Extract the (x, y) coordinate from the center of the cell holding the provided text.  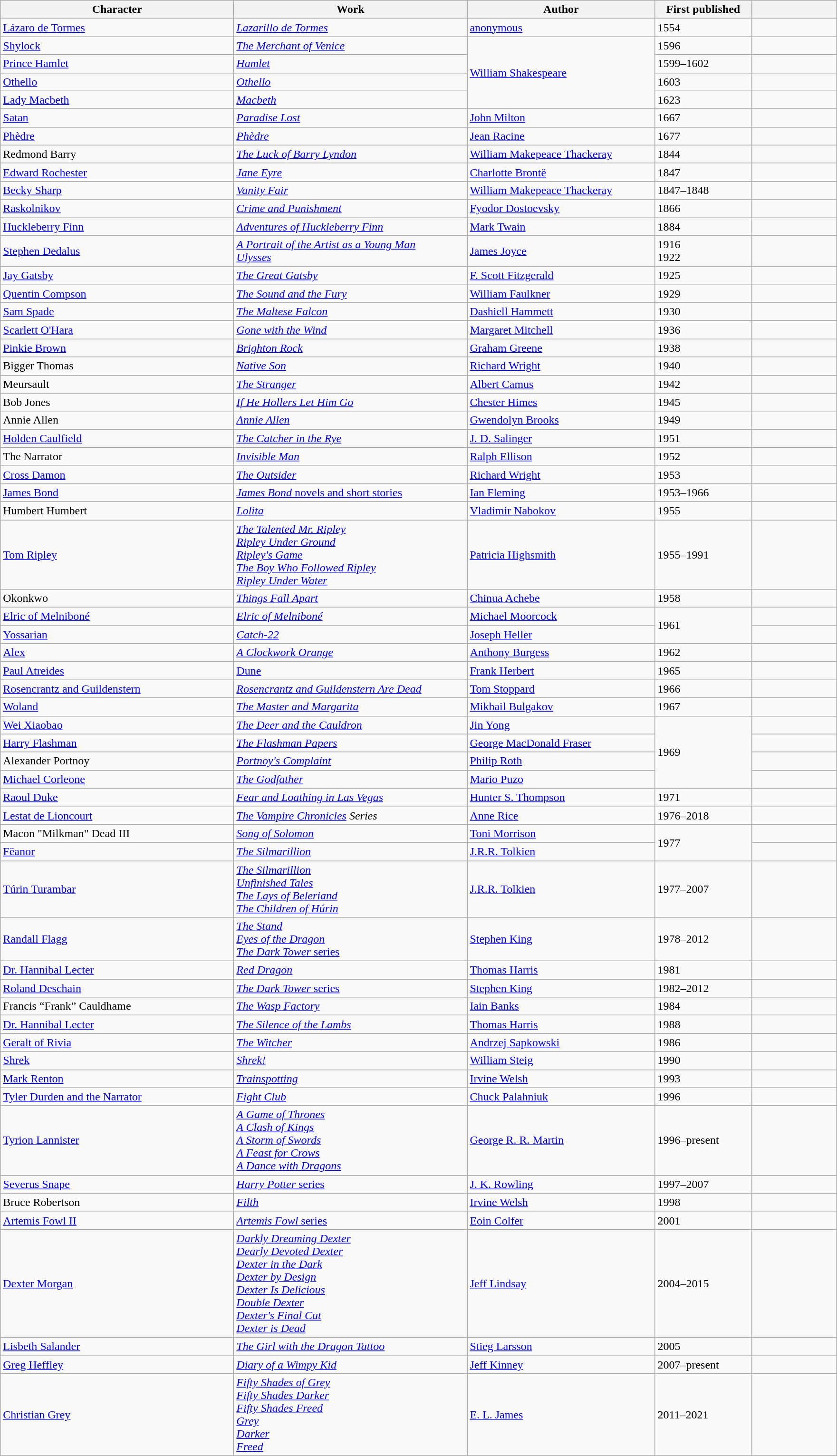
Vladimir Nabokov (561, 511)
Tyrion Lannister (117, 1140)
Shrek (117, 1061)
Iain Banks (561, 1006)
Gwendolyn Brooks (561, 420)
Fëanor (117, 851)
Darkly Dreaming DexterDearly Devoted DexterDexter in the DarkDexter by DesignDexter Is DeliciousDouble DexterDexter's Final CutDexter is Dead (351, 1283)
Work (351, 10)
Shrek! (351, 1061)
J. D. Salinger (561, 438)
E. L. James (561, 1415)
William Shakespeare (561, 73)
2001 (703, 1220)
Albert Camus (561, 384)
Fear and Loathing in Las Vegas (351, 797)
Rosencrantz and Guildenstern (117, 689)
Prince Hamlet (117, 64)
Jeff Lindsay (561, 1283)
Mario Puzo (561, 779)
Holden Caulfield (117, 438)
The Godfather (351, 779)
Jeff Kinney (561, 1365)
Mark Renton (117, 1079)
Shylock (117, 46)
1847 (703, 172)
Trainspotting (351, 1079)
1945 (703, 402)
1977–2007 (703, 889)
19161922 (703, 251)
Jin Yong (561, 725)
J. K. Rowling (561, 1184)
Lázaro de Tormes (117, 28)
1952 (703, 456)
1940 (703, 366)
1938 (703, 348)
Dashiell Hammett (561, 312)
Patricia Highsmith (561, 555)
1667 (703, 118)
Bigger Thomas (117, 366)
Invisible Man (351, 456)
The Luck of Barry Lyndon (351, 154)
Tyler Durden and the Narrator (117, 1097)
Mark Twain (561, 227)
The Wasp Factory (351, 1006)
Lisbeth Salander (117, 1346)
1623 (703, 100)
Lady Macbeth (117, 100)
Okonkwo (117, 598)
Sam Spade (117, 312)
James Bond novels and short stories (351, 492)
The Talented Mr. RipleyRipley Under GroundRipley's GameThe Boy Who Followed RipleyRipley Under Water (351, 555)
Humbert Humbert (117, 511)
Greg Heffley (117, 1365)
1929 (703, 294)
Quentin Compson (117, 294)
Filth (351, 1202)
Fight Club (351, 1097)
1997–2007 (703, 1184)
Geralt of Rivia (117, 1042)
Author (561, 10)
1958 (703, 598)
The Silence of the Lambs (351, 1024)
Eoin Colfer (561, 1220)
Vanity Fair (351, 190)
1930 (703, 312)
Fifty Shades of GreyFifty Shades DarkerFifty Shades FreedGreyDarkerFreed (351, 1415)
Scarlett O'Hara (117, 330)
Alex (117, 653)
2005 (703, 1346)
The Stranger (351, 384)
1951 (703, 438)
1955 (703, 511)
F. Scott Fitzgerald (561, 276)
1953 (703, 474)
Meursault (117, 384)
A Game of ThronesA Clash of KingsA Storm of SwordsA Feast for CrowsA Dance with Dragons (351, 1140)
The Catcher in the Rye (351, 438)
Lazarillo de Tormes (351, 28)
1965 (703, 671)
Red Dragon (351, 970)
Crime and Punishment (351, 208)
Ralph Ellison (561, 456)
anonymous (561, 28)
The Merchant of Venice (351, 46)
Artemis Fowl series (351, 1220)
Charlotte Brontë (561, 172)
The Girl with the Dragon Tattoo (351, 1346)
Fyodor Dostoevsky (561, 208)
Ian Fleming (561, 492)
Francis “Frank” Cauldhame (117, 1006)
Philip Roth (561, 761)
A Portrait of the Artist as a Young ManUlysses (351, 251)
Portnoy's Complaint (351, 761)
1978–2012 (703, 939)
1961 (703, 626)
Roland Deschain (117, 988)
Chester Himes (561, 402)
Margaret Mitchell (561, 330)
Jean Racine (561, 136)
1942 (703, 384)
Chuck Palahniuk (561, 1097)
Túrin Turambar (117, 889)
James Joyce (561, 251)
1599–1602 (703, 64)
1953–1966 (703, 492)
1677 (703, 136)
Lolita (351, 511)
James Bond (117, 492)
Adventures of Huckleberry Finn (351, 227)
Harry Flashman (117, 743)
Rosencrantz and Guildenstern Are Dead (351, 689)
The Flashman Papers (351, 743)
Wei Xiaobao (117, 725)
1996–present (703, 1140)
Anthony Burgess (561, 653)
Jay Gatsby (117, 276)
Michael Moorcock (561, 617)
1976–2018 (703, 815)
1936 (703, 330)
1984 (703, 1006)
Character (117, 10)
1969 (703, 752)
Lestat de Lioncourt (117, 815)
Pinkie Brown (117, 348)
1988 (703, 1024)
The Witcher (351, 1042)
Paul Atreides (117, 671)
Bruce Robertson (117, 1202)
First published (703, 10)
Stephen Dedalus (117, 251)
Tom Stoppard (561, 689)
1986 (703, 1042)
Hamlet (351, 64)
Michael Corleone (117, 779)
The Deer and the Cauldron (351, 725)
Song of Solomon (351, 833)
1847–1848 (703, 190)
1596 (703, 46)
1884 (703, 227)
Woland (117, 707)
1996 (703, 1097)
William Steig (561, 1061)
Edward Rochester (117, 172)
Toni Morrison (561, 833)
Frank Herbert (561, 671)
Tom Ripley (117, 555)
1603 (703, 82)
Native Son (351, 366)
George R. R. Martin (561, 1140)
1949 (703, 420)
2007–present (703, 1365)
Raoul Duke (117, 797)
1981 (703, 970)
Things Fall Apart (351, 598)
William Faulkner (561, 294)
1955–1991 (703, 555)
1844 (703, 154)
The Narrator (117, 456)
Yossarian (117, 635)
Redmond Barry (117, 154)
1993 (703, 1079)
Macbeth (351, 100)
The Vampire Chronicles Series (351, 815)
1962 (703, 653)
Alexander Portnoy (117, 761)
The StandEyes of the DragonThe Dark Tower series (351, 939)
The Silmarillion (351, 851)
Macon "Milkman" Dead III (117, 833)
A Clockwork Orange (351, 653)
Graham Greene (561, 348)
Huckleberry Finn (117, 227)
The Outsider (351, 474)
Andrzej Sapkowski (561, 1042)
1982–2012 (703, 988)
Cross Damon (117, 474)
1967 (703, 707)
Stieg Larsson (561, 1346)
Severus Snape (117, 1184)
If He Hollers Let Him Go (351, 402)
The Great Gatsby (351, 276)
Anne Rice (561, 815)
1998 (703, 1202)
2004–2015 (703, 1283)
Satan (117, 118)
Becky Sharp (117, 190)
Jane Eyre (351, 172)
Raskolnikov (117, 208)
1966 (703, 689)
1971 (703, 797)
Paradise Lost (351, 118)
Dune (351, 671)
Diary of a Wimpy Kid (351, 1365)
Mikhail Bulgakov (561, 707)
Brighton Rock (351, 348)
John Milton (561, 118)
Gone with the Wind (351, 330)
1925 (703, 276)
Artemis Fowl II (117, 1220)
Dexter Morgan (117, 1283)
Joseph Heller (561, 635)
1977 (703, 842)
Hunter S. Thompson (561, 797)
The Sound and the Fury (351, 294)
1554 (703, 28)
Randall Flagg (117, 939)
Harry Potter series (351, 1184)
The Maltese Falcon (351, 312)
The Dark Tower series (351, 988)
1866 (703, 208)
Catch-22 (351, 635)
Bob Jones (117, 402)
George MacDonald Fraser (561, 743)
The SilmarillionUnfinished TalesThe Lays of BeleriandThe Children of Húrin (351, 889)
1990 (703, 1061)
2011–2021 (703, 1415)
Christian Grey (117, 1415)
Chinua Achebe (561, 598)
The Master and Margarita (351, 707)
